Pinpoint the cell where the given text exists, returning its (X, Y) midpoint coordinate. 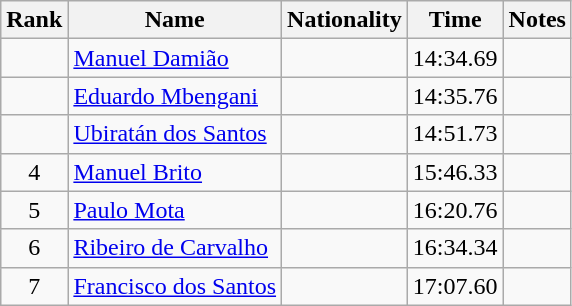
Notes (537, 20)
15:46.33 (455, 172)
Paulo Mota (175, 210)
Time (455, 20)
Manuel Brito (175, 172)
Ribeiro de Carvalho (175, 248)
7 (34, 286)
4 (34, 172)
16:20.76 (455, 210)
14:35.76 (455, 96)
6 (34, 248)
16:34.34 (455, 248)
14:51.73 (455, 134)
Nationality (345, 20)
17:07.60 (455, 286)
Eduardo Mbengani (175, 96)
Name (175, 20)
Ubiratán dos Santos (175, 134)
Francisco dos Santos (175, 286)
14:34.69 (455, 58)
5 (34, 210)
Manuel Damião (175, 58)
Rank (34, 20)
